Identify which cell holds the provided text, then report its [x, y] central coordinate. 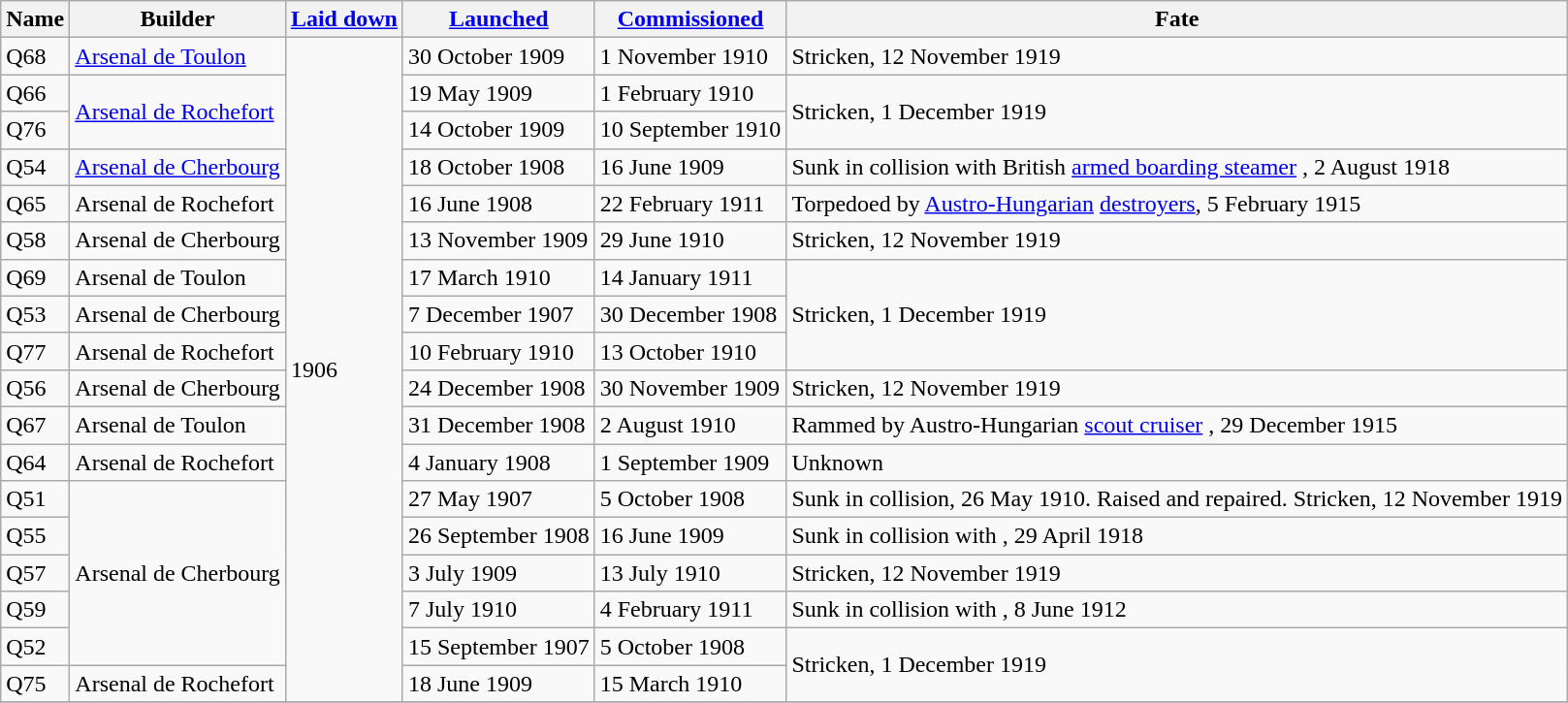
Rammed by Austro-Hungarian scout cruiser , 29 December 1915 [1177, 425]
Q54 [35, 167]
1 September 1909 [690, 463]
Builder [178, 19]
Q69 [35, 277]
10 September 1910 [690, 130]
3 July 1909 [498, 573]
Sunk in collision with British armed boarding steamer , 2 August 1918 [1177, 167]
14 January 1911 [690, 277]
Q58 [35, 240]
Q59 [35, 610]
30 October 1909 [498, 56]
24 December 1908 [498, 388]
Q68 [35, 56]
Q55 [35, 536]
Q67 [35, 425]
15 September 1907 [498, 647]
4 February 1911 [690, 610]
Q75 [35, 684]
Fate [1177, 19]
Q76 [35, 130]
22 February 1911 [690, 204]
Q65 [35, 204]
Q53 [35, 314]
18 October 1908 [498, 167]
Name [35, 19]
15 March 1910 [690, 684]
26 September 1908 [498, 536]
10 February 1910 [498, 351]
Q66 [35, 93]
Q51 [35, 499]
16 June 1908 [498, 204]
Sunk in collision with , 8 June 1912 [1177, 610]
Q77 [35, 351]
13 November 1909 [498, 240]
29 June 1910 [690, 240]
13 July 1910 [690, 573]
4 January 1908 [498, 463]
Commissioned [690, 19]
1906 [343, 370]
Q52 [35, 647]
1 November 1910 [690, 56]
7 December 1907 [498, 314]
Q57 [35, 573]
14 October 1909 [498, 130]
19 May 1909 [498, 93]
30 November 1909 [690, 388]
Q64 [35, 463]
13 October 1910 [690, 351]
Launched [498, 19]
18 June 1909 [498, 684]
Laid down [343, 19]
31 December 1908 [498, 425]
Sunk in collision, 26 May 1910. Raised and repaired. Stricken, 12 November 1919 [1177, 499]
Q56 [35, 388]
2 August 1910 [690, 425]
27 May 1907 [498, 499]
Sunk in collision with , 29 April 1918 [1177, 536]
7 July 1910 [498, 610]
30 December 1908 [690, 314]
1 February 1910 [690, 93]
Torpedoed by Austro-Hungarian destroyers, 5 February 1915 [1177, 204]
17 March 1910 [498, 277]
Unknown [1177, 463]
